From the cell containing the given text, extract its center point as [X, Y] coordinate. 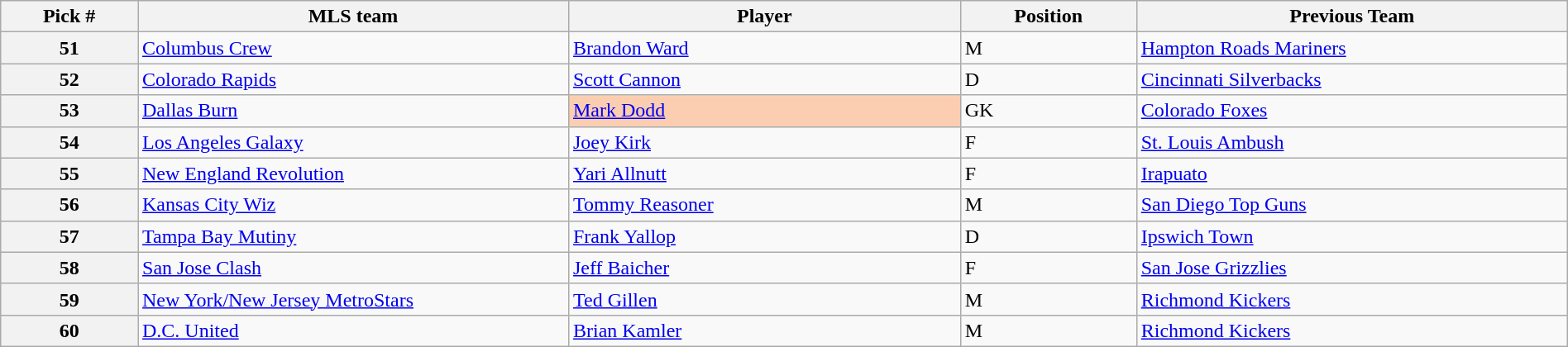
San Diego Top Guns [1351, 205]
Cincinnati Silverbacks [1351, 79]
55 [69, 173]
59 [69, 299]
Yari Allnutt [764, 173]
Scott Cannon [764, 79]
57 [69, 236]
San Jose Grizzlies [1351, 268]
Hampton Roads Mariners [1351, 48]
58 [69, 268]
Tommy Reasoner [764, 205]
54 [69, 142]
Ipswich Town [1351, 236]
52 [69, 79]
Pick # [69, 17]
53 [69, 111]
Jeff Baicher [764, 268]
New York/New Jersey MetroStars [352, 299]
GK [1049, 111]
60 [69, 330]
Los Angeles Galaxy [352, 142]
San Jose Clash [352, 268]
St. Louis Ambush [1351, 142]
Brandon Ward [764, 48]
Ted Gillen [764, 299]
Mark Dodd [764, 111]
MLS team [352, 17]
Kansas City Wiz [352, 205]
Joey Kirk [764, 142]
Colorado Rapids [352, 79]
New England Revolution [352, 173]
D.C. United [352, 330]
Irapuato [1351, 173]
Previous Team [1351, 17]
Columbus Crew [352, 48]
Tampa Bay Mutiny [352, 236]
51 [69, 48]
Player [764, 17]
Colorado Foxes [1351, 111]
Dallas Burn [352, 111]
56 [69, 205]
Brian Kamler [764, 330]
Position [1049, 17]
Frank Yallop [764, 236]
